Capture the cell that displays the provided text and extract its (x, y) central coordinate. 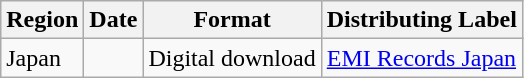
Region (42, 20)
Distributing Label (422, 20)
Date (114, 20)
Japan (42, 58)
Format (232, 20)
EMI Records Japan (422, 58)
Digital download (232, 58)
